Detect which cell encompasses the target text, then output its (X, Y) center coordinate. 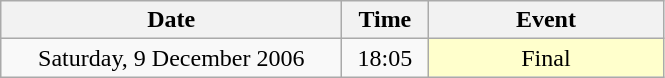
Saturday, 9 December 2006 (172, 58)
Final (546, 58)
18:05 (385, 58)
Time (385, 20)
Date (172, 20)
Event (546, 20)
